For the text-containing cell, return its midpoint in (x, y) coordinate format. 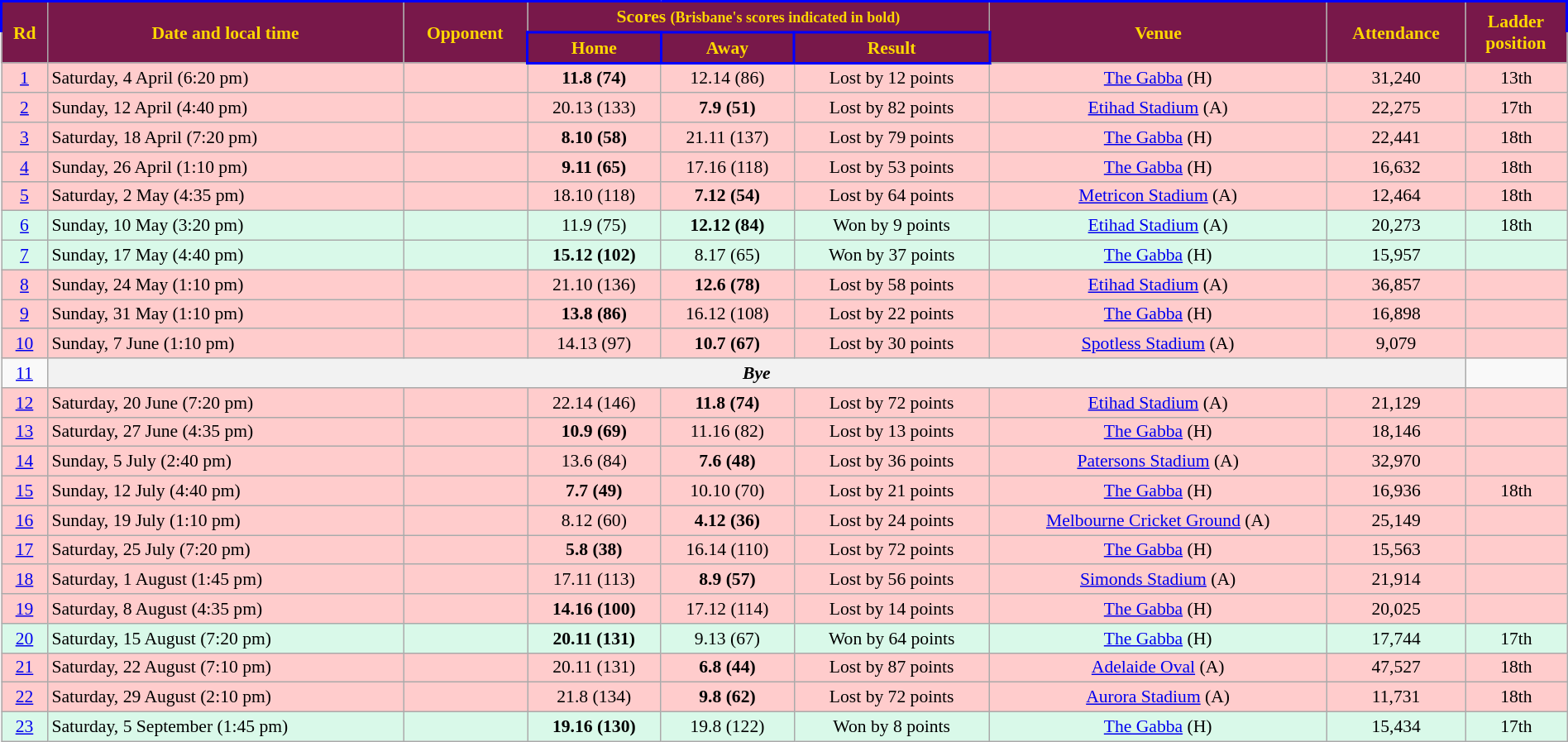
7.7 (49) (594, 491)
13th (1516, 78)
Venue (1158, 32)
47,527 (1396, 668)
9,079 (1396, 344)
16,898 (1396, 314)
Lost by 87 points (892, 668)
15,563 (1396, 550)
Bye (756, 373)
Sunday, 12 April (4:40 pm) (225, 108)
Lost by 56 points (892, 580)
21.11 (137) (728, 137)
14.13 (97) (594, 344)
10.7 (67) (728, 344)
10.10 (70) (728, 491)
Lost by 24 points (892, 520)
18 (25, 580)
9.8 (62) (728, 697)
21 (25, 668)
Lost by 64 points (892, 196)
Attendance (1396, 32)
Ladderposition (1516, 32)
19 (25, 609)
Sunday, 12 July (4:40 pm) (225, 491)
13 (25, 432)
Away (728, 48)
22.14 (146) (594, 403)
Saturday, 22 August (7:10 pm) (225, 668)
20.13 (133) (594, 108)
Home (594, 48)
Sunday, 10 May (3:20 pm) (225, 226)
Saturday, 15 August (7:20 pm) (225, 639)
Opponent (466, 32)
Won by 8 points (892, 727)
11.9 (75) (594, 226)
10.9 (69) (594, 432)
14 (25, 462)
Spotless Stadium (A) (1158, 344)
Saturday, 27 June (4:35 pm) (225, 432)
15,434 (1396, 727)
Sunday, 5 July (2:40 pm) (225, 462)
Lost by 30 points (892, 344)
Lost by 36 points (892, 462)
10 (25, 344)
7.6 (48) (728, 462)
17.16 (118) (728, 167)
2 (25, 108)
Aurora Stadium (A) (1158, 697)
Sunday, 26 April (1:10 pm) (225, 167)
7.12 (54) (728, 196)
12,464 (1396, 196)
Scores (Brisbane's scores indicated in bold) (759, 17)
Simonds Stadium (A) (1158, 580)
14.16 (100) (594, 609)
1 (25, 78)
Adelaide Oval (A) (1158, 668)
8.17 (65) (728, 256)
Rd (25, 32)
15.12 (102) (594, 256)
Lost by 82 points (892, 108)
6 (25, 226)
17.12 (114) (728, 609)
11.16 (82) (728, 432)
16,632 (1396, 167)
36,857 (1396, 285)
8.10 (58) (594, 137)
12.14 (86) (728, 78)
18.10 (118) (594, 196)
16.14 (110) (728, 550)
21.10 (136) (594, 285)
21,914 (1396, 580)
21,129 (1396, 403)
Won by 9 points (892, 226)
Saturday, 18 April (7:20 pm) (225, 137)
17.11 (113) (594, 580)
5 (25, 196)
7 (25, 256)
Lost by 58 points (892, 285)
21.8 (134) (594, 697)
15,957 (1396, 256)
19.8 (122) (728, 727)
11 (25, 373)
20,273 (1396, 226)
15 (25, 491)
6.8 (44) (728, 668)
Sunday, 24 May (1:10 pm) (225, 285)
Saturday, 25 July (7:20 pm) (225, 550)
17,744 (1396, 639)
8 (25, 285)
4.12 (36) (728, 520)
Lost by 14 points (892, 609)
Lost by 21 points (892, 491)
22,441 (1396, 137)
Sunday, 7 June (1:10 pm) (225, 344)
Saturday, 20 June (7:20 pm) (225, 403)
22 (25, 697)
12.12 (84) (728, 226)
Result (892, 48)
4 (25, 167)
Lost by 13 points (892, 432)
Lost by 53 points (892, 167)
Sunday, 31 May (1:10 pm) (225, 314)
12.6 (78) (728, 285)
Date and local time (225, 32)
25,149 (1396, 520)
16.12 (108) (728, 314)
18,146 (1396, 432)
7.9 (51) (728, 108)
9.11 (65) (594, 167)
20,025 (1396, 609)
32,970 (1396, 462)
Lost by 79 points (892, 137)
12 (25, 403)
8.9 (57) (728, 580)
Saturday, 8 August (4:35 pm) (225, 609)
Lost by 22 points (892, 314)
Lost by 12 points (892, 78)
11,731 (1396, 697)
16 (25, 520)
Saturday, 1 August (1:45 pm) (225, 580)
Won by 37 points (892, 256)
19.16 (130) (594, 727)
Sunday, 17 May (4:40 pm) (225, 256)
13.6 (84) (594, 462)
Won by 64 points (892, 639)
22,275 (1396, 108)
Patersons Stadium (A) (1158, 462)
13.8 (86) (594, 314)
23 (25, 727)
Saturday, 5 September (1:45 pm) (225, 727)
16,936 (1396, 491)
9 (25, 314)
17 (25, 550)
9.13 (67) (728, 639)
Saturday, 29 August (2:10 pm) (225, 697)
Metricon Stadium (A) (1158, 196)
3 (25, 137)
Saturday, 2 May (4:35 pm) (225, 196)
5.8 (38) (594, 550)
8.12 (60) (594, 520)
31,240 (1396, 78)
Melbourne Cricket Ground (A) (1158, 520)
Sunday, 19 July (1:10 pm) (225, 520)
20 (25, 639)
Saturday, 4 April (6:20 pm) (225, 78)
